Determine the (X, Y) coordinate at the center of the cell enclosing the given text.  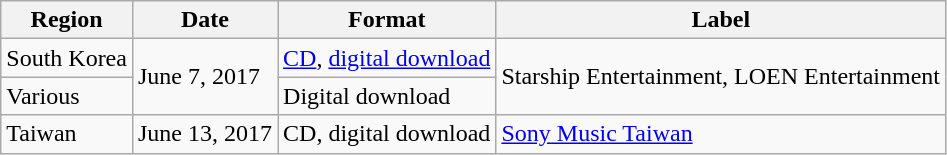
Sony Music Taiwan (721, 134)
Date (204, 20)
June 7, 2017 (204, 77)
Label (721, 20)
Region (67, 20)
Taiwan (67, 134)
Various (67, 96)
Format (387, 20)
South Korea (67, 58)
Starship Entertainment, LOEN Entertainment (721, 77)
June 13, 2017 (204, 134)
Digital download (387, 96)
